Determine the [X, Y] coordinate at the center of the cell enclosing the given text.  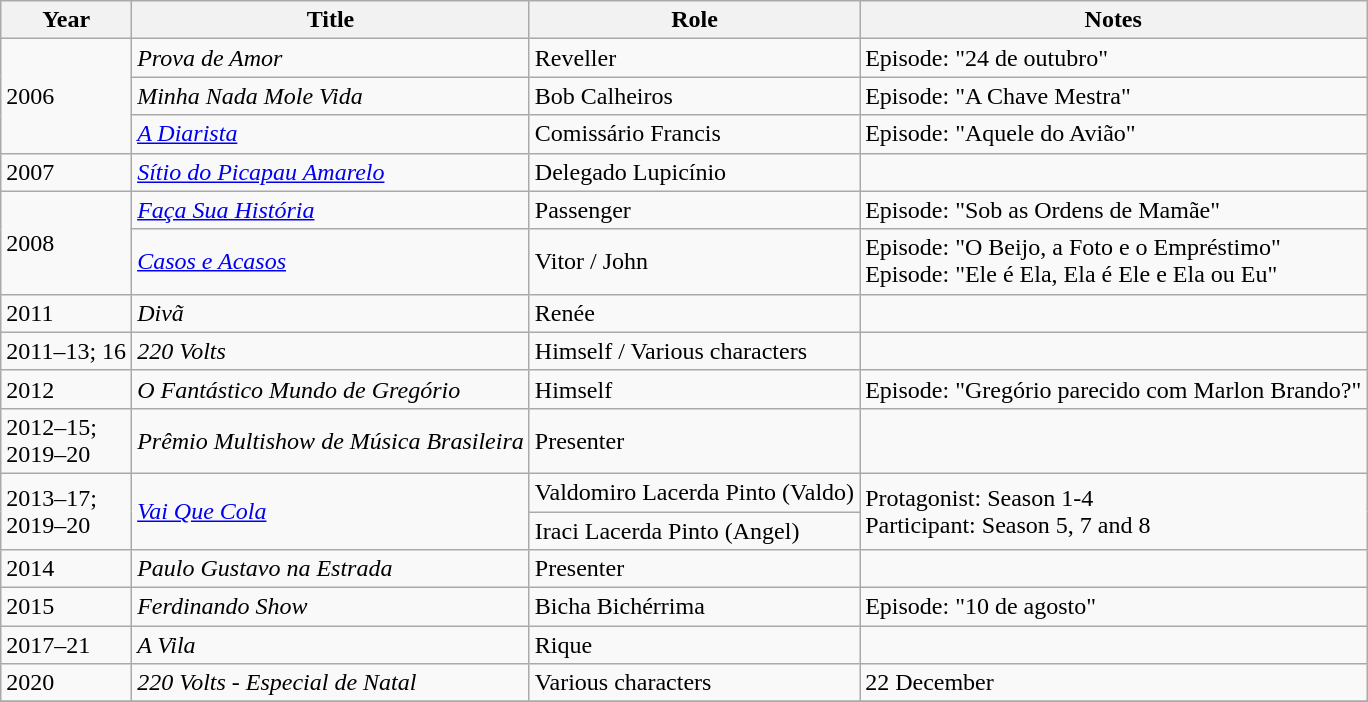
Paulo Gustavo na Estrada [331, 569]
2012 [66, 389]
220 Volts [331, 351]
2006 [66, 96]
Episode: "24 de outubro" [1114, 58]
O Fantástico Mundo de Gregório [331, 389]
Bicha Bichérrima [694, 607]
2011–13; 16 [66, 351]
Episode: "Aquele do Avião" [1114, 134]
2007 [66, 172]
Sítio do Picapau Amarelo [331, 172]
Casos e Acasos [331, 262]
2013–17;2019–20 [66, 511]
220 Volts - Especial de Natal [331, 683]
2008 [66, 242]
Bob Calheiros [694, 96]
Protagonist: Season 1-4Participant: Season 5, 7 and 8 [1114, 511]
Ferdinando Show [331, 607]
Comissário Francis [694, 134]
Divã [331, 313]
22 December [1114, 683]
Passenger [694, 210]
Delegado Lupicínio [694, 172]
Title [331, 20]
2014 [66, 569]
Valdomiro Lacerda Pinto (Valdo) [694, 492]
Notes [1114, 20]
Reveller [694, 58]
Vai Que Cola [331, 511]
Minha Nada Mole Vida [331, 96]
2020 [66, 683]
Prêmio Multishow de Música Brasileira [331, 440]
Rique [694, 645]
Episode: "A Chave Mestra" [1114, 96]
A Diarista [331, 134]
Year [66, 20]
Renée [694, 313]
Himself [694, 389]
Various characters [694, 683]
Role [694, 20]
Episode: "Gregório parecido com Marlon Brando?" [1114, 389]
2015 [66, 607]
Episode: "10 de agosto" [1114, 607]
Prova de Amor [331, 58]
Episode: "O Beijo, a Foto e o Empréstimo"Episode: "Ele é Ela, Ela é Ele e Ela ou Eu" [1114, 262]
Himself / Various characters [694, 351]
2012–15;2019–20 [66, 440]
2017–21 [66, 645]
Vitor / John [694, 262]
2011 [66, 313]
A Vila [331, 645]
Episode: "Sob as Ordens de Mamãe" [1114, 210]
Iraci Lacerda Pinto (Angel) [694, 531]
Faça Sua História [331, 210]
